Find where the given text appears and provide that cell's center as [x, y] coordinate. 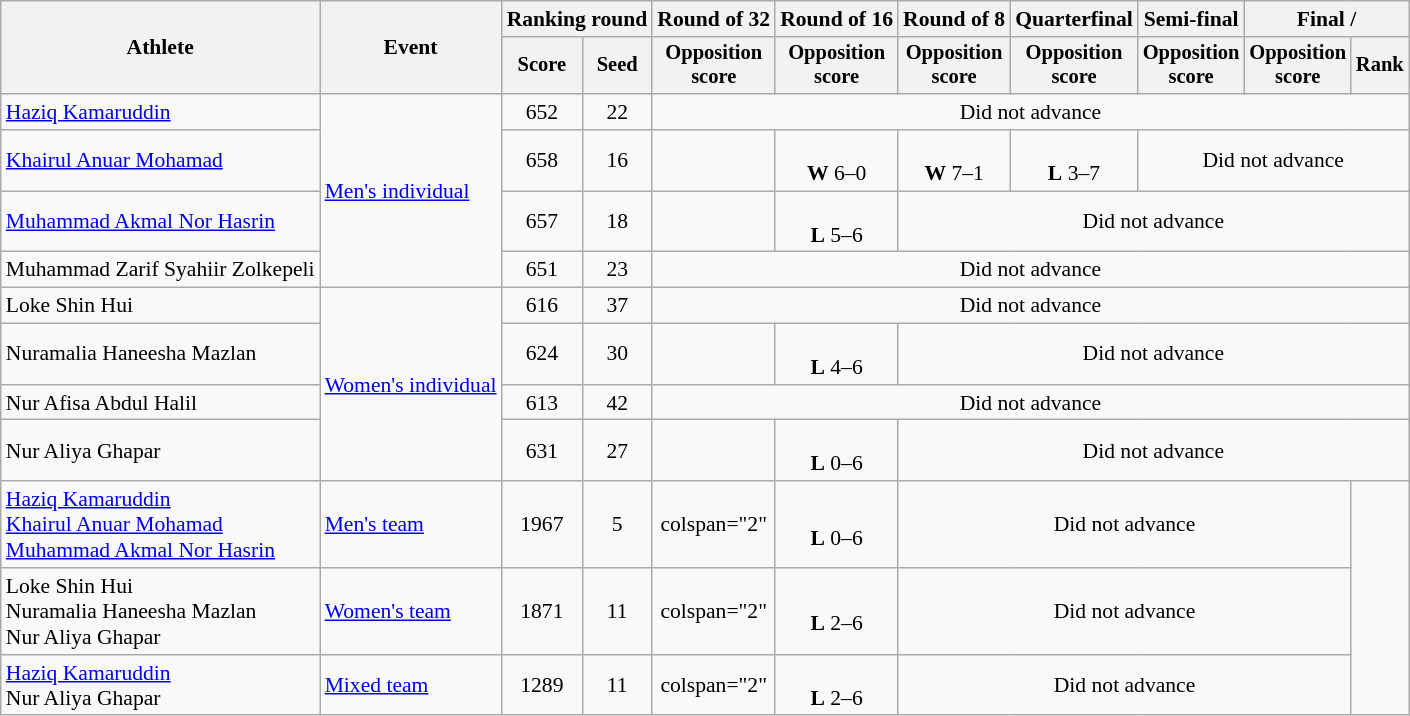
Haziq KamaruddinNur Aliya Ghapar [160, 686]
Ranking round [578, 19]
Haziq Kamaruddin [160, 112]
616 [542, 306]
Event [411, 48]
Haziq KamaruddinKhairul Anuar MohamadMuhammad Akmal Nor Hasrin [160, 524]
23 [617, 270]
Quarterfinal [1074, 19]
Semi-final [1192, 19]
30 [617, 354]
631 [542, 450]
W 6–0 [836, 160]
Women's individual [411, 385]
L 4–6 [836, 354]
16 [617, 160]
37 [617, 306]
Rank [1380, 66]
Khairul Anuar Mohamad [160, 160]
5 [617, 524]
Athlete [160, 48]
Round of 8 [954, 19]
658 [542, 160]
1289 [542, 686]
42 [617, 403]
Nur Aliya Ghapar [160, 450]
Nuramalia Haneesha Mazlan [160, 354]
W 7–1 [954, 160]
27 [617, 450]
Loke Shin Hui [160, 306]
18 [617, 222]
22 [617, 112]
652 [542, 112]
Women's team [411, 612]
Final / [1326, 19]
L 5–6 [836, 222]
1967 [542, 524]
Round of 32 [714, 19]
Men's team [411, 524]
Nur Afisa Abdul Halil [160, 403]
Score [542, 66]
624 [542, 354]
Muhammad Zarif Syahiir Zolkepeli [160, 270]
Men's individual [411, 191]
Muhammad Akmal Nor Hasrin [160, 222]
657 [542, 222]
613 [542, 403]
Loke Shin HuiNuramalia Haneesha MazlanNur Aliya Ghapar [160, 612]
651 [542, 270]
Mixed team [411, 686]
1871 [542, 612]
Seed [617, 66]
Round of 16 [836, 19]
L 3–7 [1074, 160]
